Detect which cell encompasses the target text, then output its (x, y) center coordinate. 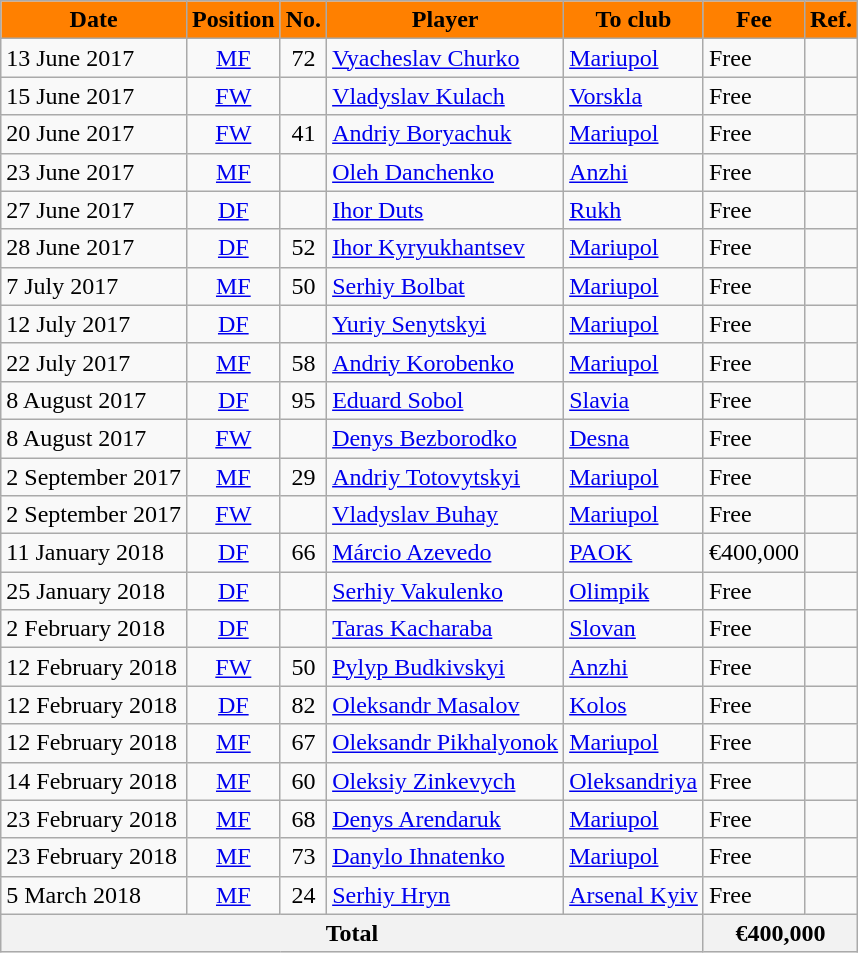
25 January 2018 (94, 591)
14 February 2018 (94, 781)
Oleksandriya (634, 781)
41 (303, 134)
95 (303, 400)
Player (446, 20)
27 June 2017 (94, 210)
Ihor Kyryukhantsev (446, 248)
Andriy Korobenko (446, 362)
22 July 2017 (94, 362)
Total (352, 933)
Denys Arendaruk (446, 819)
60 (303, 781)
5 March 2018 (94, 895)
Márcio Azevedo (446, 553)
68 (303, 819)
Fee (754, 20)
Vorskla (634, 96)
82 (303, 705)
28 June 2017 (94, 248)
Position (233, 20)
12 July 2017 (94, 324)
Oleksiy Zinkevych (446, 781)
Olimpik (634, 591)
2 February 2018 (94, 629)
72 (303, 58)
Desna (634, 438)
Vladyslav Kulach (446, 96)
No. (303, 20)
11 January 2018 (94, 553)
52 (303, 248)
Andriy Boryachuk (446, 134)
66 (303, 553)
Rukh (634, 210)
58 (303, 362)
Kolos (634, 705)
Serhiy Vakulenko (446, 591)
Andriy Totovytskyi (446, 477)
24 (303, 895)
Arsenal Kyiv (634, 895)
7 July 2017 (94, 286)
Slovan (634, 629)
Slavia (634, 400)
Yuriy Senytskyi (446, 324)
Danylo Ihnatenko (446, 857)
23 June 2017 (94, 172)
Oleksandr Masalov (446, 705)
Denys Bezborodko (446, 438)
Vyacheslav Churko (446, 58)
15 June 2017 (94, 96)
Ref. (830, 20)
67 (303, 743)
Taras Kacharaba (446, 629)
Eduard Sobol (446, 400)
Date (94, 20)
Pylyp Budkivskyi (446, 667)
Serhiy Hryn (446, 895)
Oleksandr Pikhalyonok (446, 743)
Ihor Duts (446, 210)
To club (634, 20)
29 (303, 477)
Vladyslav Buhay (446, 515)
13 June 2017 (94, 58)
20 June 2017 (94, 134)
PAOK (634, 553)
73 (303, 857)
Oleh Danchenko (446, 172)
Serhiy Bolbat (446, 286)
